Locate the cell with the specified text and output its [x, y] center coordinate. 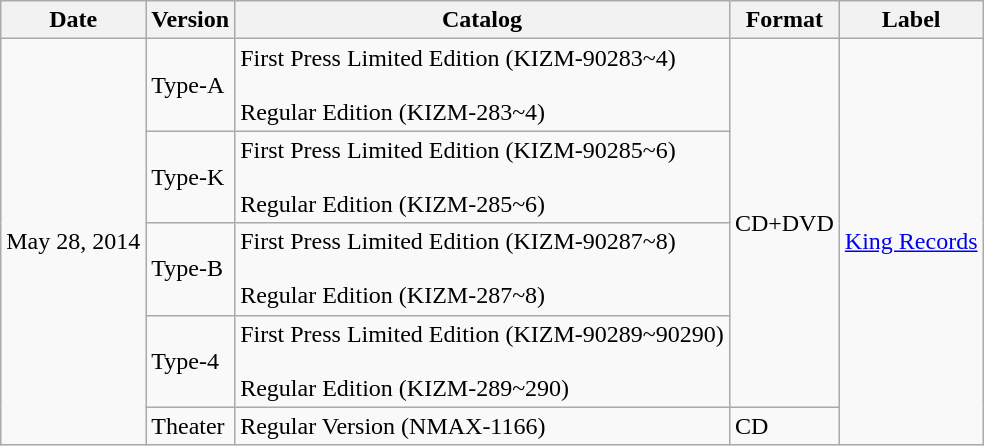
Label [911, 20]
Date [74, 20]
Regular Version (NMAX-1166) [482, 426]
Catalog [482, 20]
Type-B [190, 269]
Theater [190, 426]
CD+DVD [784, 223]
Type-K [190, 177]
CD [784, 426]
Format [784, 20]
First Press Limited Edition (KIZM-90283~4)Regular Edition (KIZM-283~4) [482, 85]
First Press Limited Edition (KIZM-90289~90290)Regular Edition (KIZM-289~290) [482, 361]
Version [190, 20]
Type-4 [190, 361]
May 28, 2014 [74, 242]
First Press Limited Edition (KIZM-90285~6)Regular Edition (KIZM-285~6) [482, 177]
First Press Limited Edition (KIZM-90287~8)Regular Edition (KIZM-287~8) [482, 269]
King Records [911, 242]
Type-A [190, 85]
